Identify which cell holds the provided text, then report its (x, y) central coordinate. 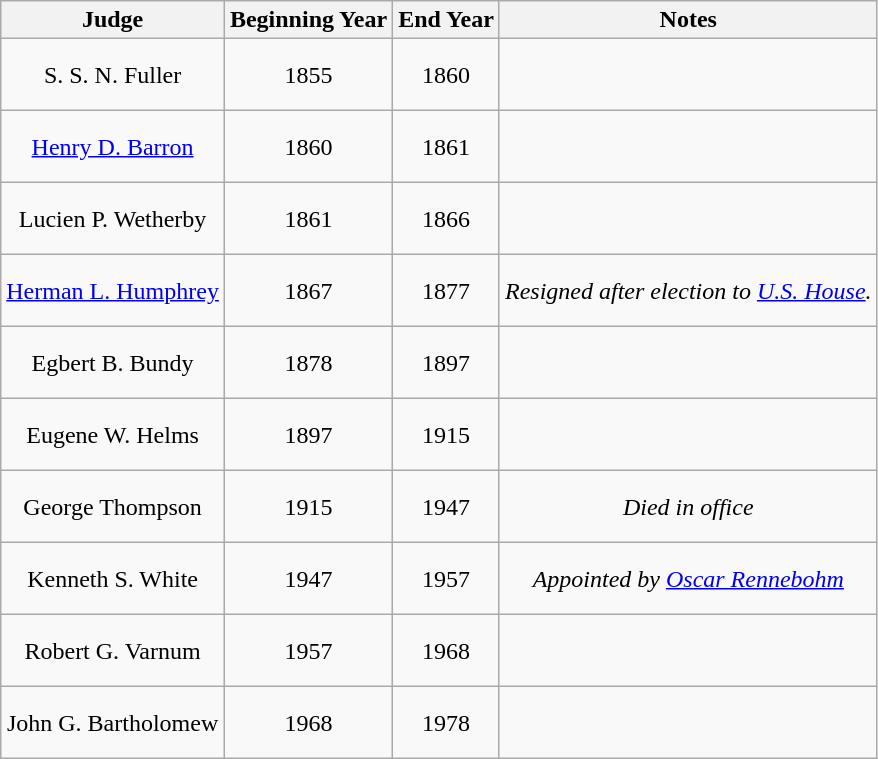
Judge (113, 20)
Kenneth S. White (113, 579)
George Thompson (113, 507)
1866 (446, 219)
1878 (308, 363)
John G. Bartholomew (113, 723)
Robert G. Varnum (113, 651)
Eugene W. Helms (113, 435)
Beginning Year (308, 20)
1978 (446, 723)
Resigned after election to U.S. House. (688, 291)
S. S. N. Fuller (113, 75)
Herman L. Humphrey (113, 291)
1867 (308, 291)
Appointed by Oscar Rennebohm (688, 579)
End Year (446, 20)
1855 (308, 75)
1877 (446, 291)
Henry D. Barron (113, 147)
Notes (688, 20)
Died in office (688, 507)
Egbert B. Bundy (113, 363)
Lucien P. Wetherby (113, 219)
